Return (x, y) of the center of cell containing provided text 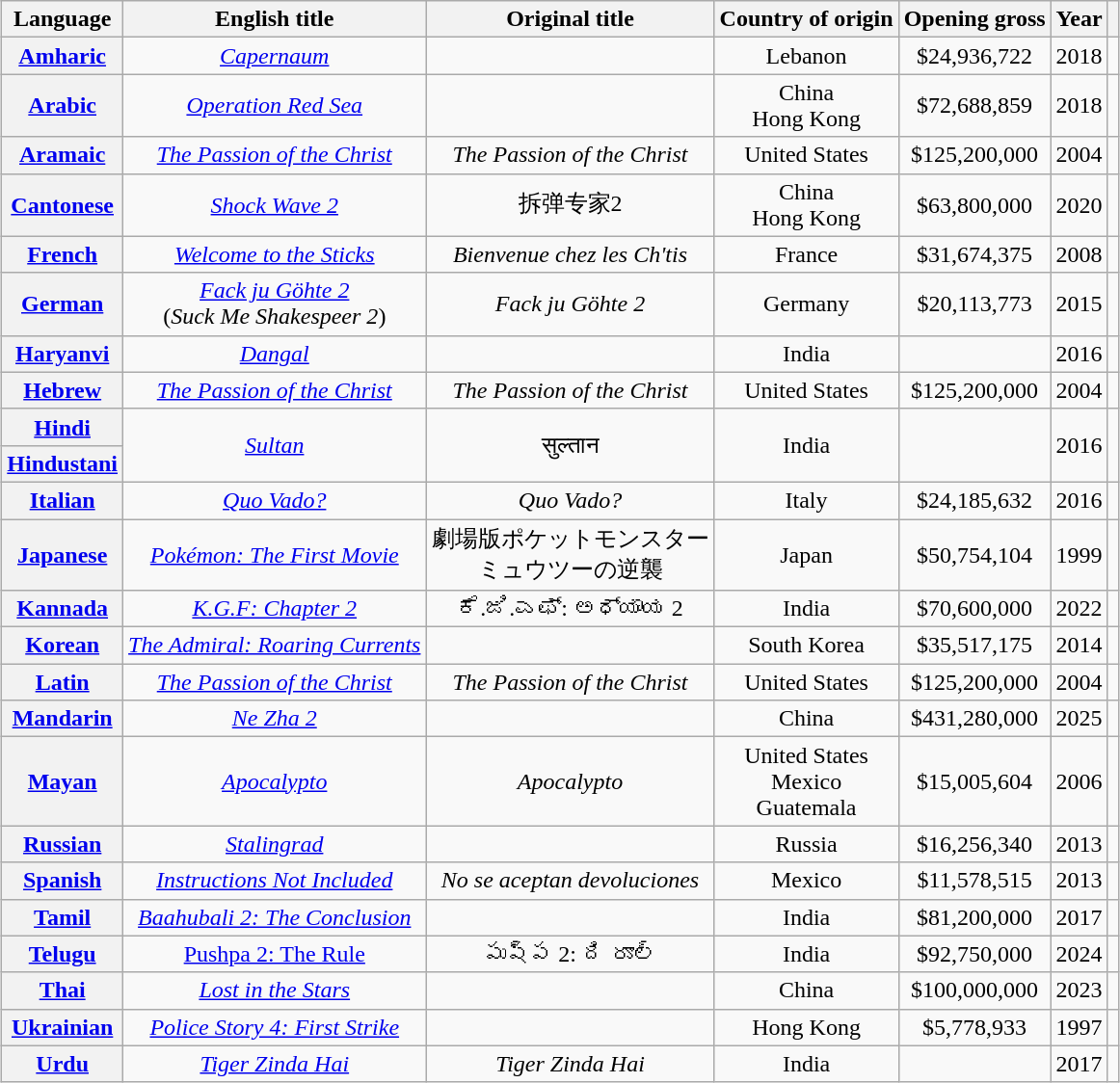
Original title (571, 19)
2024 (1080, 954)
2022 (1080, 609)
United States Mexico Guatemala (806, 781)
$15,005,604 (974, 781)
1997 (1080, 1027)
Mandarin (63, 719)
$100,000,000 (974, 991)
Italy (806, 500)
Sultan (275, 445)
$50,754,104 (974, 554)
$70,600,000 (974, 609)
$92,750,000 (974, 954)
Opening gross (974, 19)
Pushpa 2: The Rule (275, 954)
French (63, 254)
English title (275, 19)
Instructions Not Included (275, 881)
The Admiral: Roaring Currents (275, 646)
$16,256,340 (974, 844)
Year (1080, 19)
Operation Red Sea (275, 106)
Mexico (806, 881)
Arabic (63, 106)
Police Story 4: First Strike (275, 1027)
2015 (1080, 304)
Fack ju Göhte 2 (Suck Me Shakespeer 2) (275, 304)
ಕೆ.ಜಿ.ಎಫ್: ಅಧ್ಯಾಯ 2 (571, 609)
Capernaum (275, 56)
పుష్ప 2: ది రూల్ (571, 954)
Mayan (63, 781)
$35,517,175 (974, 646)
Japan (806, 554)
Cantonese (63, 204)
Hebrew (63, 390)
Kannada (63, 609)
2020 (1080, 204)
2014 (1080, 646)
South Korea (806, 646)
Russian (63, 844)
$72,688,859 (974, 106)
Aramaic (63, 155)
Baahubali 2: The Conclusion (275, 917)
Language (63, 19)
Hindustani (63, 463)
France (806, 254)
劇場版ポケットモンスター ミュウツーの逆襲 (571, 554)
Bienvenue chez les Ch'tis (571, 254)
$63,800,000 (974, 204)
Hindi (63, 427)
Shock Wave 2 (275, 204)
$5,778,933 (974, 1027)
1999 (1080, 554)
$24,185,632 (974, 500)
Thai (63, 991)
Pokémon: The First Movie (275, 554)
2006 (1080, 781)
Italian (63, 500)
$431,280,000 (974, 719)
Latin (63, 682)
Welcome to the Sticks (275, 254)
Russia (806, 844)
Japanese (63, 554)
Telugu (63, 954)
Amharic (63, 56)
Hong Kong (806, 1027)
$11,578,515 (974, 881)
2023 (1080, 991)
Haryanvi (63, 354)
$81,200,000 (974, 917)
$31,674,375 (974, 254)
Country of origin (806, 19)
सुल्तान (571, 445)
Ne Zha 2 (275, 719)
Stalingrad (275, 844)
2025 (1080, 719)
Urdu (63, 1064)
Ukrainian (63, 1027)
Spanish (63, 881)
$24,936,722 (974, 56)
Tamil (63, 917)
2008 (1080, 254)
Lebanon (806, 56)
No se aceptan devoluciones (571, 881)
Dangal (275, 354)
Germany (806, 304)
$20,113,773 (974, 304)
German (63, 304)
Lost in the Stars (275, 991)
Fack ju Göhte 2 (571, 304)
Korean (63, 646)
拆弹专家2 (571, 204)
K.G.F: Chapter 2 (275, 609)
